Detect which cell encompasses the target text, then output its (X, Y) center coordinate. 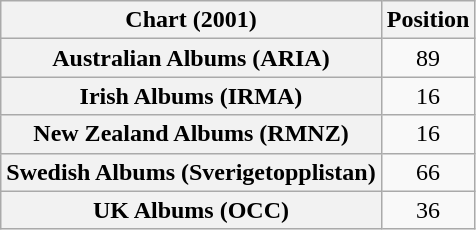
Irish Albums (IRMA) (191, 96)
Chart (2001) (191, 20)
Swedish Albums (Sverigetopplistan) (191, 172)
UK Albums (OCC) (191, 210)
New Zealand Albums (RMNZ) (191, 134)
Position (428, 20)
Australian Albums (ARIA) (191, 58)
36 (428, 210)
89 (428, 58)
66 (428, 172)
